Return the [X, Y] coordinate for the center point of the cell that contains the specified text.  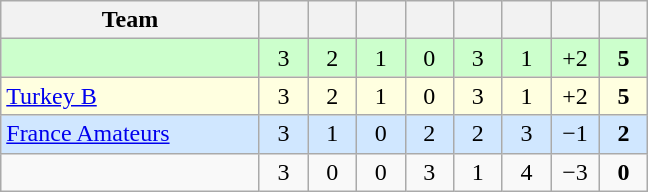
Turkey B [130, 96]
−1 [576, 134]
4 [526, 172]
Team [130, 20]
−3 [576, 172]
France Amateurs [130, 134]
